Return the [X, Y] coordinate for the center point of the cell that contains the specified text.  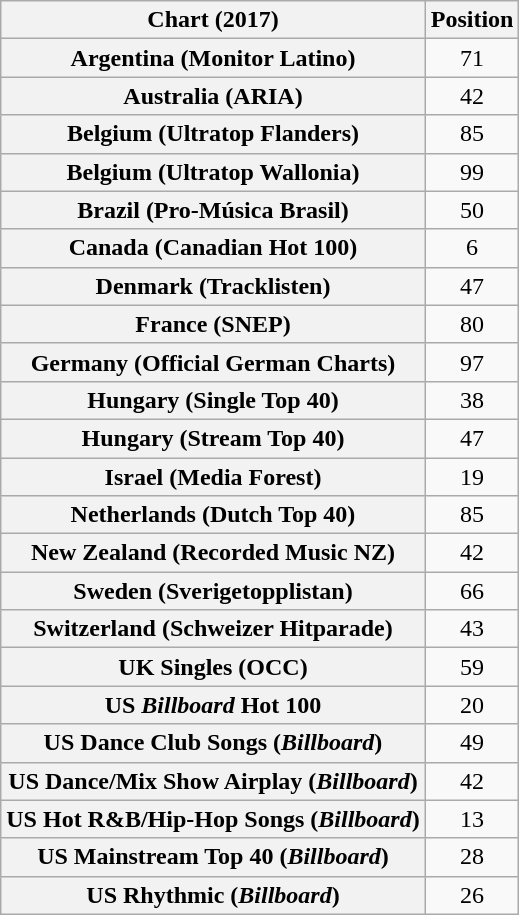
Hungary (Stream Top 40) [213, 438]
59 [472, 667]
New Zealand (Recorded Music NZ) [213, 553]
20 [472, 705]
19 [472, 477]
Brazil (Pro-Música Brasil) [213, 210]
US Billboard Hot 100 [213, 705]
Belgium (Ultratop Flanders) [213, 134]
80 [472, 324]
Sweden (Sverigetopplistan) [213, 591]
UK Singles (OCC) [213, 667]
Australia (ARIA) [213, 96]
US Dance Club Songs (Billboard) [213, 743]
49 [472, 743]
38 [472, 400]
99 [472, 172]
US Rhythmic (Billboard) [213, 895]
43 [472, 629]
Denmark (Tracklisten) [213, 286]
US Dance/Mix Show Airplay (Billboard) [213, 781]
Netherlands (Dutch Top 40) [213, 515]
Argentina (Monitor Latino) [213, 58]
50 [472, 210]
US Hot R&B/Hip-Hop Songs (Billboard) [213, 819]
Switzerland (Schweizer Hitparade) [213, 629]
6 [472, 248]
13 [472, 819]
26 [472, 895]
97 [472, 362]
Germany (Official German Charts) [213, 362]
Position [472, 20]
France (SNEP) [213, 324]
US Mainstream Top 40 (Billboard) [213, 857]
66 [472, 591]
Belgium (Ultratop Wallonia) [213, 172]
Chart (2017) [213, 20]
28 [472, 857]
Israel (Media Forest) [213, 477]
Canada (Canadian Hot 100) [213, 248]
71 [472, 58]
Hungary (Single Top 40) [213, 400]
